Return [X, Y] of the center of cell containing provided text 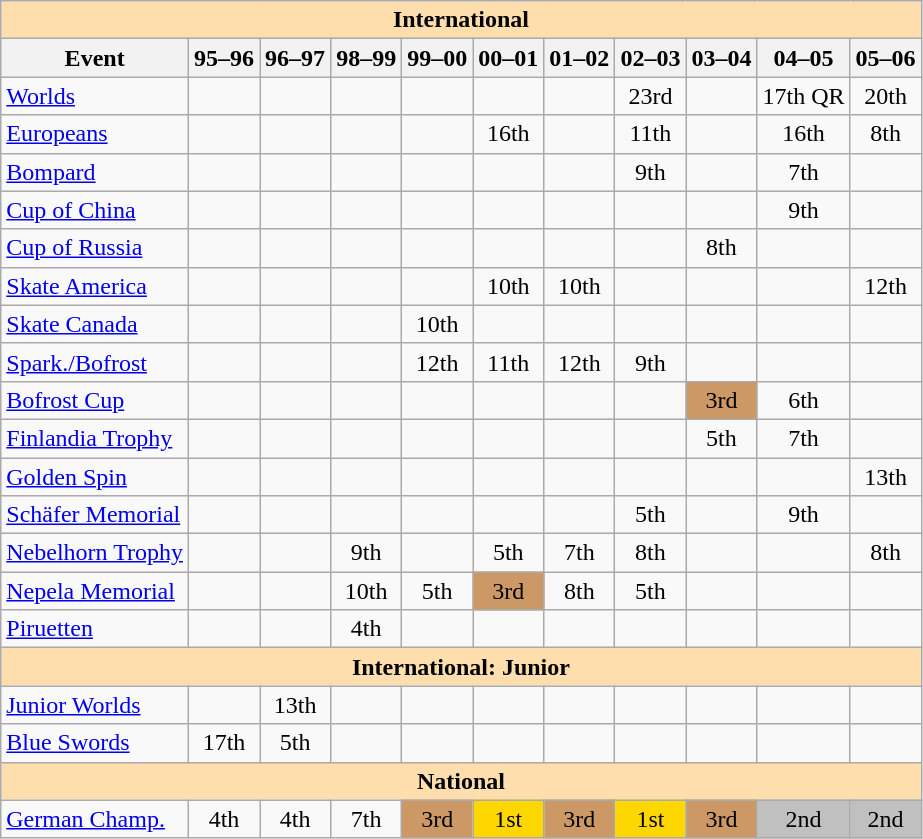
96–97 [296, 58]
01–02 [580, 58]
17th QR [804, 96]
23rd [650, 96]
20th [886, 96]
Schäfer Memorial [95, 515]
Cup of Russia [95, 248]
International [461, 20]
Spark./Bofrost [95, 362]
Nebelhorn Trophy [95, 553]
Piruetten [95, 629]
95–96 [224, 58]
00–01 [508, 58]
03–04 [722, 58]
98–99 [366, 58]
Golden Spin [95, 477]
04–05 [804, 58]
National [461, 781]
Nepela Memorial [95, 591]
Skate Canada [95, 324]
Junior Worlds [95, 705]
Blue Swords [95, 743]
International: Junior [461, 667]
German Champ. [95, 819]
Europeans [95, 134]
Skate America [95, 286]
99–00 [438, 58]
Event [95, 58]
Bompard [95, 172]
Finlandia Trophy [95, 438]
Bofrost Cup [95, 400]
02–03 [650, 58]
05–06 [886, 58]
6th [804, 400]
17th [224, 743]
Cup of China [95, 210]
Worlds [95, 96]
